Search for the cell housing the specified text and yield its [x, y] center coordinate. 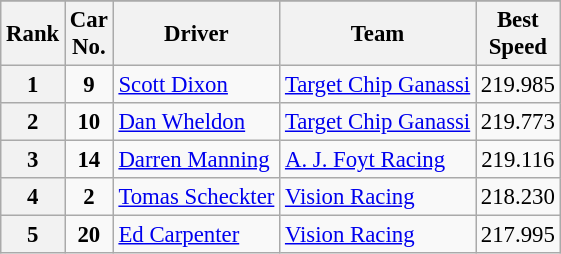
Rank [33, 34]
20 [90, 235]
CarNo. [90, 34]
A. J. Foyt Racing [378, 160]
Darren Manning [196, 160]
4 [33, 197]
219.116 [518, 160]
219.985 [518, 85]
10 [90, 122]
14 [90, 160]
9 [90, 85]
Scott Dixon [196, 85]
219.773 [518, 122]
Driver [196, 34]
Dan Wheldon [196, 122]
5 [33, 235]
BestSpeed [518, 34]
217.995 [518, 235]
Ed Carpenter [196, 235]
1 [33, 85]
218.230 [518, 197]
Tomas Scheckter [196, 197]
3 [33, 160]
Team [378, 34]
